Return the (X, Y) coordinate for the center point of the cell that contains the specified text.  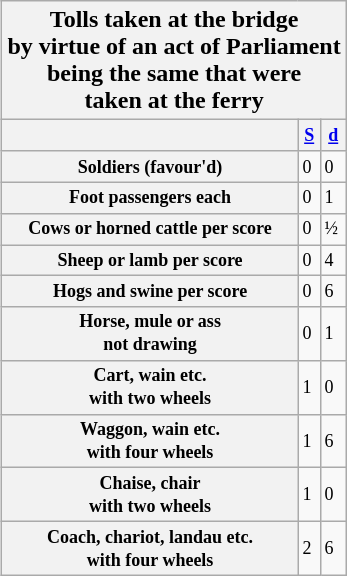
Cows or horned cattle per score (150, 228)
4 (333, 260)
Sheep or lamb per score (150, 260)
Coach, chariot, landau etc.with four wheels (150, 549)
Tolls taken at the bridge by virtue of an act of Parliament being the same that were taken at the ferry (174, 60)
Foot passengers each (150, 198)
Chaise, chairwith two wheels (150, 495)
S (309, 136)
½ (333, 228)
d (333, 136)
Soldiers (favour'd) (150, 166)
Cart, wain etc.with two wheels (150, 388)
Waggon, wain etc.with four wheels (150, 441)
Hogs and swine per score (150, 292)
2 (309, 549)
Horse, mule or assnot drawing (150, 334)
